Return the (x, y) coordinate for the center point of the cell that contains the specified text.  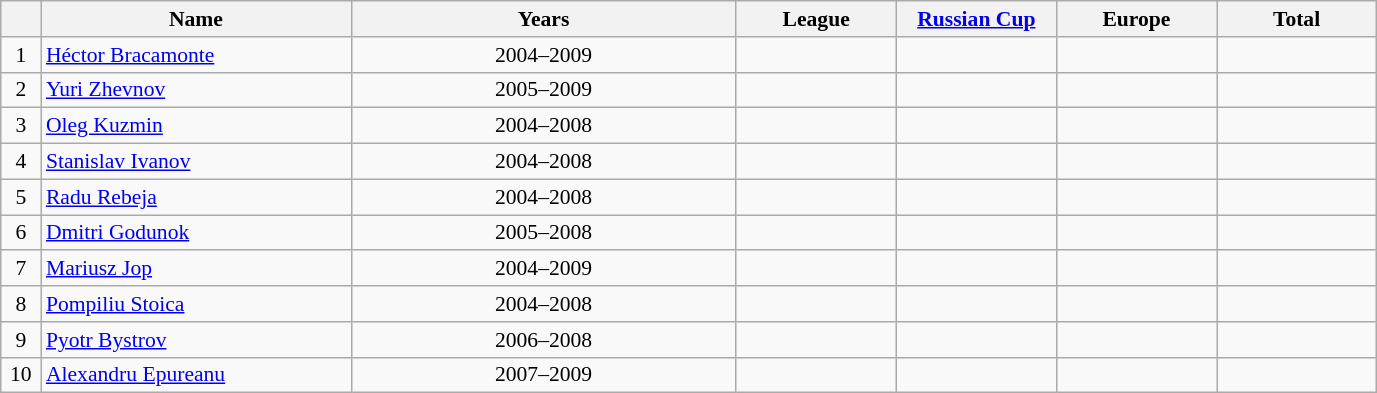
Europe (1136, 19)
4 (21, 162)
10 (21, 375)
Name (196, 19)
Pompiliu Stoica (196, 304)
2005–2009 (544, 90)
Russian Cup (976, 19)
Héctor Bracamonte (196, 55)
League (816, 19)
Radu Rebeja (196, 197)
6 (21, 233)
2007–2009 (544, 375)
Years (544, 19)
Dmitri Godunok (196, 233)
2006–2008 (544, 340)
9 (21, 340)
Total (1296, 19)
Alexandru Epureanu (196, 375)
7 (21, 269)
5 (21, 197)
8 (21, 304)
Mariusz Jop (196, 269)
Pyotr Bystrov (196, 340)
2005–2008 (544, 233)
2 (21, 90)
Oleg Kuzmin (196, 126)
Yuri Zhevnov (196, 90)
1 (21, 55)
3 (21, 126)
Stanislav Ivanov (196, 162)
